Capture the cell that displays the provided text and extract its [x, y] central coordinate. 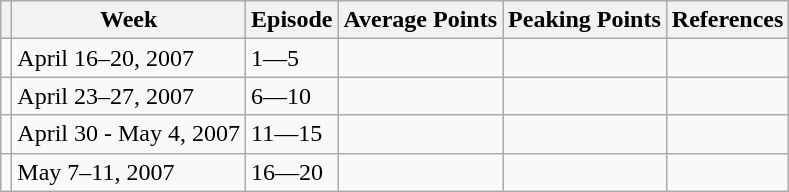
6—10 [292, 96]
Week [129, 20]
References [728, 20]
1—5 [292, 58]
April 16–20, 2007 [129, 58]
Peaking Points [585, 20]
May 7–11, 2007 [129, 172]
April 23–27, 2007 [129, 96]
11—15 [292, 134]
Episode [292, 20]
16—20 [292, 172]
Average Points [420, 20]
April 30 - May 4, 2007 [129, 134]
